Identify which cell holds the provided text, then report its [X, Y] central coordinate. 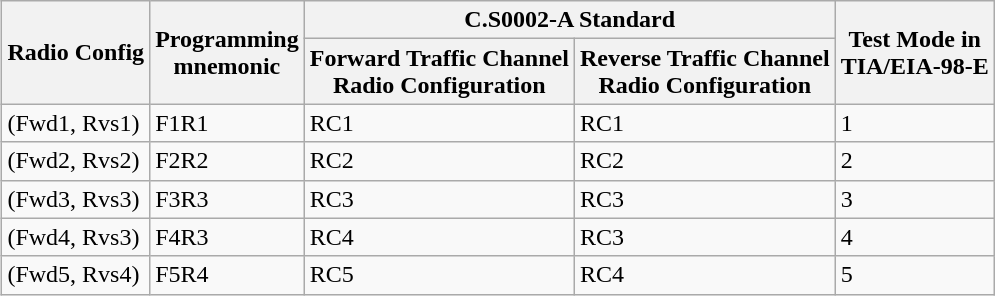
C.S0002-A Standard [570, 20]
4 [914, 237]
F2R2 [228, 161]
Programmingmnemonic [228, 52]
RC5 [439, 275]
F1R1 [228, 123]
(Fwd2, Rvs2) [76, 161]
(Fwd3, Rvs3) [76, 199]
(Fwd4, Rvs3) [76, 237]
3 [914, 199]
Forward Traffic ChannelRadio Configuration [439, 72]
Reverse Traffic ChannelRadio Configuration [704, 72]
2 [914, 161]
Radio Config [76, 52]
Test Mode inTIA/EIA-98-E [914, 52]
5 [914, 275]
(Fwd5, Rvs4) [76, 275]
F3R3 [228, 199]
F4R3 [228, 237]
F5R4 [228, 275]
1 [914, 123]
(Fwd1, Rvs1) [76, 123]
